Locate the cell with the specified text and output its [x, y] center coordinate. 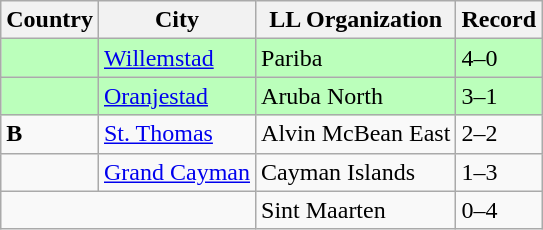
Aruba North [356, 96]
Pariba [356, 58]
1–3 [499, 172]
0–4 [499, 210]
Willemstad [176, 58]
Alvin McBean East [356, 134]
3–1 [499, 96]
Sint Maarten [356, 210]
LL Organization [356, 20]
Country [50, 20]
2–2 [499, 134]
4–0 [499, 58]
Oranjestad [176, 96]
Record [499, 20]
City [176, 20]
Cayman Islands [356, 172]
Grand Cayman [176, 172]
St. Thomas [176, 134]
B [50, 134]
